Scan for the cell matching the given text and deliver its (x, y) coordinate at center. 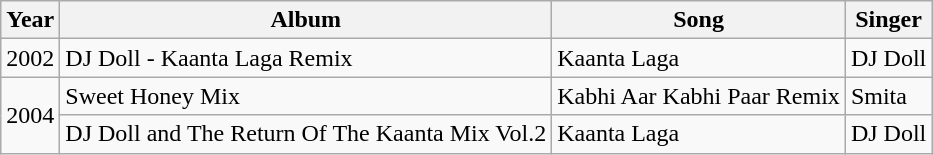
DJ Doll and The Return Of The Kaanta Mix Vol.2 (306, 134)
Singer (888, 20)
Song (699, 20)
Year (30, 20)
2002 (30, 58)
Album (306, 20)
DJ Doll - Kaanta Laga Remix (306, 58)
Sweet Honey Mix (306, 96)
2004 (30, 115)
Smita (888, 96)
Kabhi Aar Kabhi Paar Remix (699, 96)
